Detect which cell encompasses the target text, then output its (x, y) center coordinate. 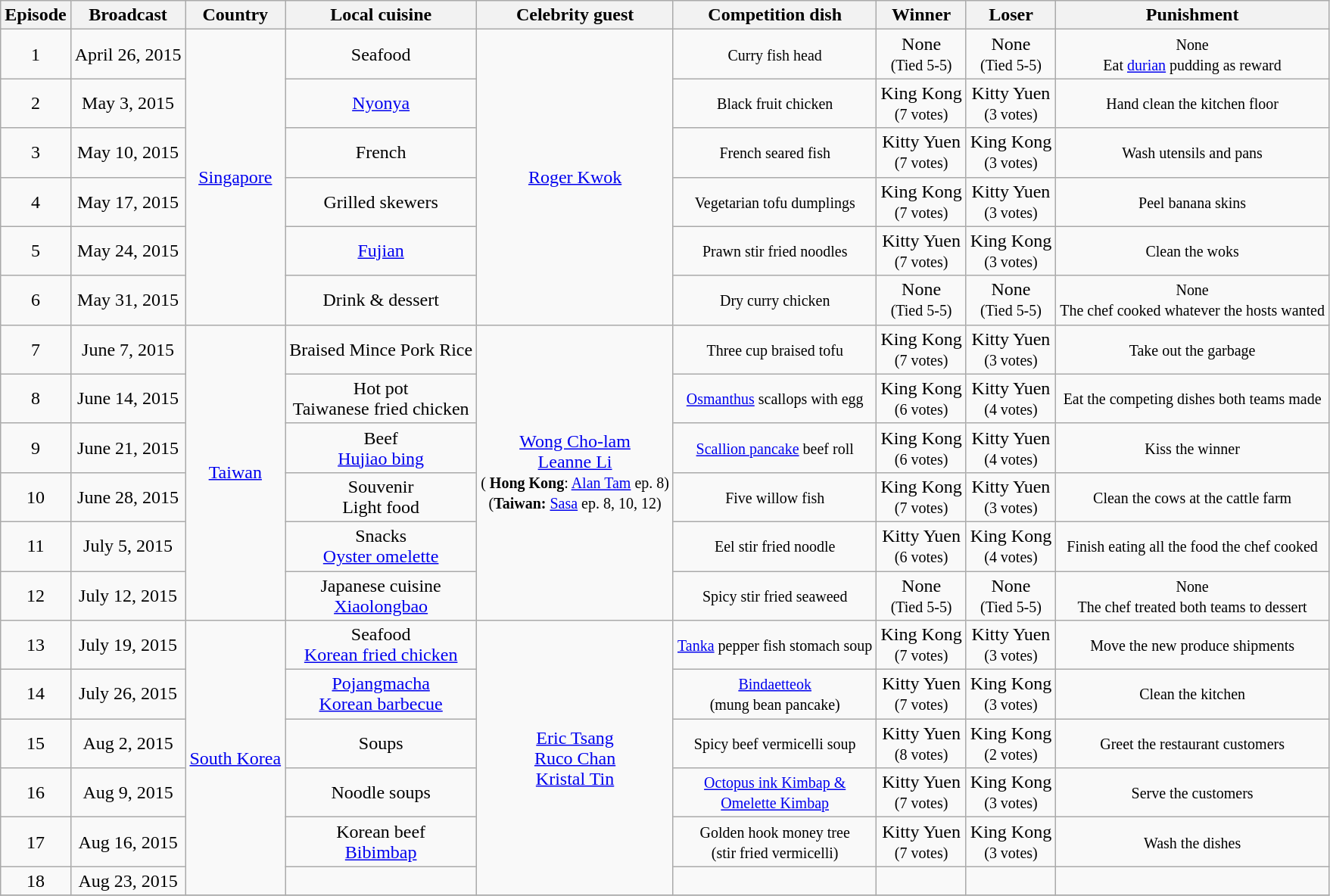
Vegetarian tofu dumplings (774, 201)
French (382, 153)
SnacksOyster omelette (382, 546)
Braised Mince Pork Rice (382, 350)
5 (36, 251)
Move the new produce shipments (1193, 645)
April 26, 2015 (128, 54)
Local cuisine (382, 15)
May 31, 2015 (128, 300)
Episode (36, 15)
16 (36, 793)
Korean beefBibimbap (382, 842)
Black fruit chicken (774, 103)
Eel stir fried noodle (774, 546)
Five willow fish (774, 496)
14 (36, 695)
Osmanthus scallops with egg (774, 398)
PojangmachaKorean barbecue (382, 695)
Celebrity guest (575, 15)
Country (235, 15)
SeafoodKorean fried chicken (382, 645)
NoneThe chef cooked whatever the hosts wanted (1193, 300)
Clean the woks (1193, 251)
Taiwan (235, 472)
Peel banana skins (1193, 201)
July 19, 2015 (128, 645)
Aug 16, 2015 (128, 842)
King Kong(4 votes) (1011, 546)
Drink & dessert (382, 300)
Roger Kwok (575, 177)
July 5, 2015 (128, 546)
Clean the cows at the cattle farm (1193, 496)
3 (36, 153)
17 (36, 842)
Clean the kitchen (1193, 695)
13 (36, 645)
French seared fish (774, 153)
Soups (382, 743)
Kitty Yuen(8 votes) (921, 743)
Bindaetteok(mung bean pancake) (774, 695)
Greet the restaurant customers (1193, 743)
Hand clean the kitchen floor (1193, 103)
King Kong(2 votes) (1011, 743)
Fujian (382, 251)
NoneEat durian pudding as reward (1193, 54)
South Korea (235, 758)
Prawn stir fried noodles (774, 251)
Tanka pepper fish stomach soup (774, 645)
1 (36, 54)
Punishment (1193, 15)
Serve the customers (1193, 793)
June 7, 2015 (128, 350)
Loser (1011, 15)
Grilled skewers (382, 201)
July 12, 2015 (128, 595)
6 (36, 300)
Finish eating all the food the chef cooked (1193, 546)
Eric TsangRuco ChanKristal Tin (575, 758)
June 28, 2015 (128, 496)
June 21, 2015 (128, 448)
12 (36, 595)
18 (36, 881)
Spicy stir fried seaweed (774, 595)
Broadcast (128, 15)
Hot pot Taiwanese fried chicken (382, 398)
11 (36, 546)
Souvenir Light food (382, 496)
Golden hook money tree(stir fried vermicelli) (774, 842)
May 3, 2015 (128, 103)
Scallion pancake beef roll (774, 448)
May 17, 2015 (128, 201)
Curry fish head (774, 54)
Kiss the winner (1193, 448)
Wash the dishes (1193, 842)
May 10, 2015 (128, 153)
July 26, 2015 (128, 695)
2 (36, 103)
Japanese cuisineXiaolongbao (382, 595)
May 24, 2015 (128, 251)
Aug 23, 2015 (128, 881)
Spicy beef vermicelli soup (774, 743)
Wong Cho-lamLeanne Li( Hong Kong: Alan Tam ep. 8)(Taiwan: Sasa ep. 8, 10, 12) (575, 472)
Wash utensils and pans (1193, 153)
Kitty Yuen(6 votes) (921, 546)
Winner (921, 15)
Competition dish (774, 15)
Beef Hujiao bing (382, 448)
9 (36, 448)
Dry curry chicken (774, 300)
Noodle soups (382, 793)
Aug 2, 2015 (128, 743)
Singapore (235, 177)
Aug 9, 2015 (128, 793)
10 (36, 496)
Three cup braised tofu (774, 350)
Octopus ink Kimbap &Omelette Kimbap (774, 793)
June 14, 2015 (128, 398)
NoneThe chef treated both teams to dessert (1193, 595)
Take out the garbage (1193, 350)
8 (36, 398)
7 (36, 350)
15 (36, 743)
4 (36, 201)
Eat the competing dishes both teams made (1193, 398)
Nyonya (382, 103)
Seafood (382, 54)
